From the cell containing the given text, extract its center point as (X, Y) coordinate. 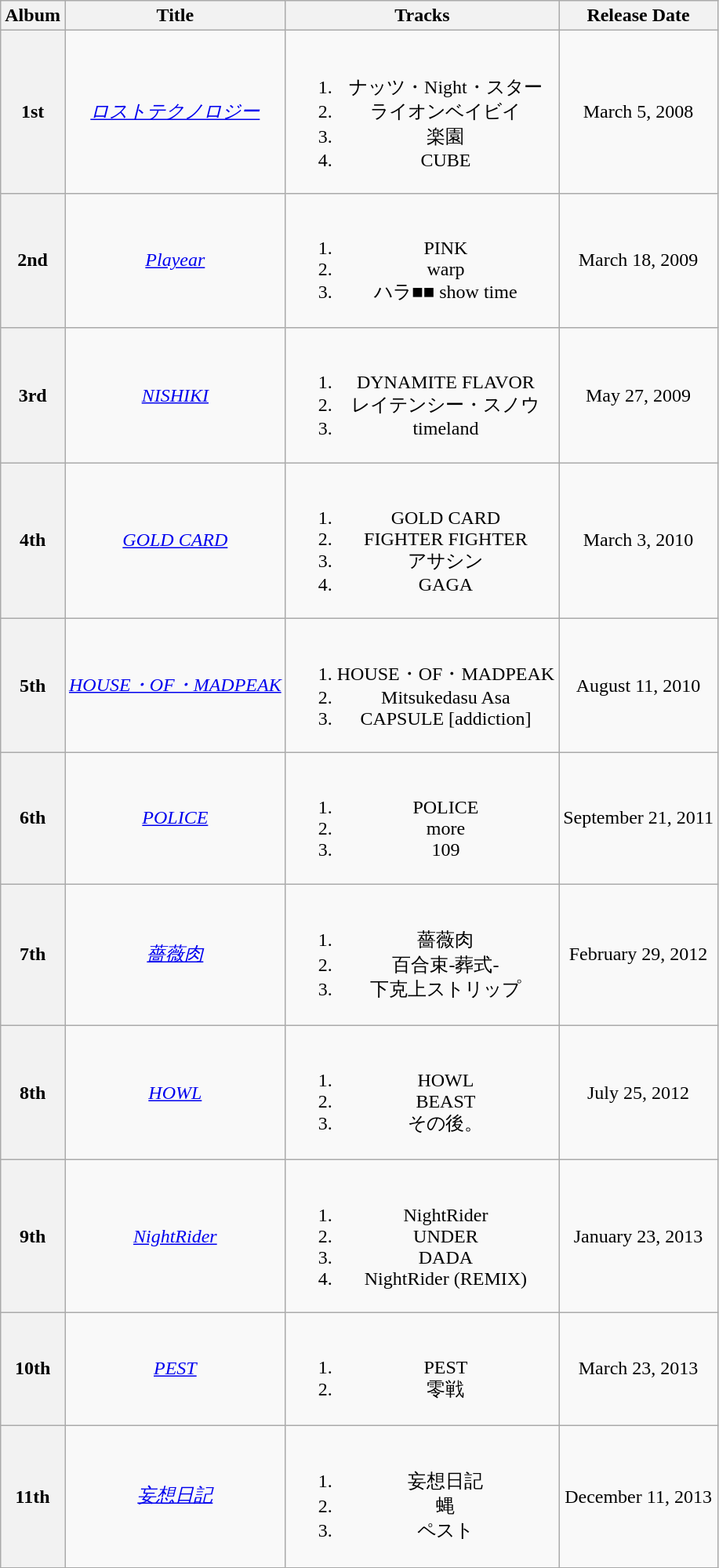
DYNAMITE FLAVORレイテンシー・スノウtimeland (422, 395)
Playear (175, 260)
POLICEmore109 (422, 819)
5th (33, 686)
7th (33, 955)
2nd (33, 260)
Release Date (638, 16)
3rd (33, 395)
HOUSE・OF・MADPEAK (175, 686)
Title (175, 16)
8th (33, 1093)
PEST (175, 1370)
Album (33, 16)
6th (33, 819)
September 21, 2011 (638, 819)
POLICE (175, 819)
Tracks (422, 16)
PEST零戦 (422, 1370)
August 11, 2010 (638, 686)
December 11, 2013 (638, 1497)
妄想日記蝿ペスト (422, 1497)
January 23, 2013 (638, 1236)
HOUSE・OF・MADPEAKMitsukedasu AsaCAPSULE [addiction] (422, 686)
GOLD CARD (175, 541)
March 18, 2009 (638, 260)
NISHIKI (175, 395)
NightRider (175, 1236)
妄想日記 (175, 1497)
9th (33, 1236)
July 25, 2012 (638, 1093)
March 5, 2008 (638, 112)
1st (33, 112)
February 29, 2012 (638, 955)
HOWLBEASTその後。 (422, 1093)
ロストテクノロジー (175, 112)
HOWL (175, 1093)
March 23, 2013 (638, 1370)
PINKwarpハラ■■ show time (422, 260)
11th (33, 1497)
10th (33, 1370)
GOLD CARDFIGHTER FIGHTERアサシンGAGA (422, 541)
NightRiderUNDERDADANightRider (REMIX) (422, 1236)
4th (33, 541)
May 27, 2009 (638, 395)
March 3, 2010 (638, 541)
薔薇肉 (175, 955)
薔薇肉百合束-葬式-下克上ストリップ (422, 955)
ナッツ・Night・スターライオンベイビイ楽園CUBE (422, 112)
